Detect which cell encompasses the target text, then output its (X, Y) center coordinate. 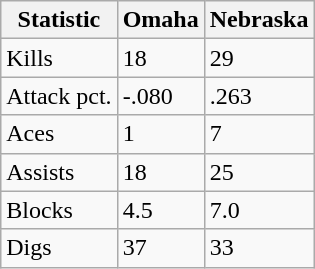
4.5 (160, 210)
33 (259, 248)
Nebraska (259, 20)
Omaha (160, 20)
Blocks (59, 210)
Aces (59, 134)
Assists (59, 172)
25 (259, 172)
.263 (259, 96)
7 (259, 134)
-.080 (160, 96)
29 (259, 58)
1 (160, 134)
Kills (59, 58)
Statistic (59, 20)
7.0 (259, 210)
37 (160, 248)
Attack pct. (59, 96)
Digs (59, 248)
